Scan for the cell matching the given text and deliver its [x, y] coordinate at center. 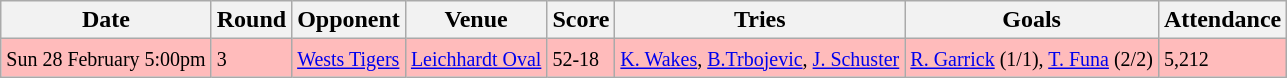
Attendance [1222, 20]
Date [106, 20]
Venue [476, 20]
R. Garrick (1/1), T. Funa (2/2) [1032, 58]
Sun 28 February 5:00pm [106, 58]
5,212 [1222, 58]
52-18 [581, 58]
Leichhardt Oval [476, 58]
K. Wakes, B.Trbojevic, J. Schuster [760, 58]
Round [251, 20]
Score [581, 20]
Goals [1032, 20]
Opponent [349, 20]
3 [251, 58]
Tries [760, 20]
Wests Tigers [349, 58]
